Return [X, Y] of the center of cell containing provided text 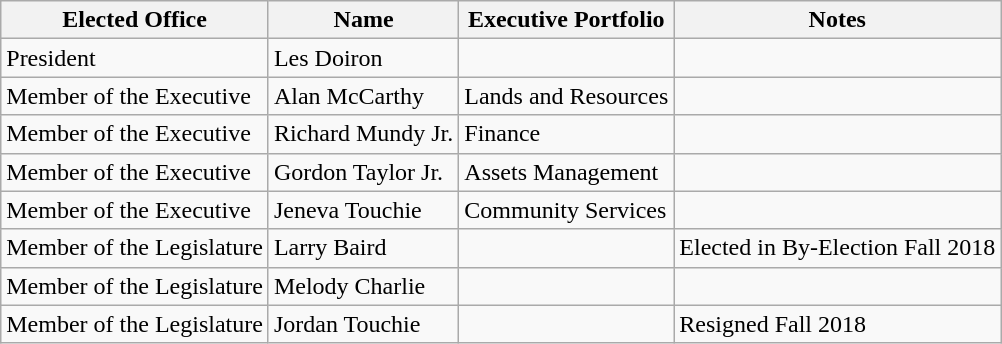
Finance [566, 134]
Jeneva Touchie [363, 210]
Notes [838, 20]
Larry Baird [363, 248]
Elected in By-Election Fall 2018 [838, 248]
Elected Office [135, 20]
Les Doiron [363, 58]
Assets Management [566, 172]
President [135, 58]
Community Services [566, 210]
Jordan Touchie [363, 324]
Executive Portfolio [566, 20]
Lands and Resources [566, 96]
Name [363, 20]
Richard Mundy Jr. [363, 134]
Gordon Taylor Jr. [363, 172]
Resigned Fall 2018 [838, 324]
Alan McCarthy [363, 96]
Melody Charlie [363, 286]
